From the cell containing the given text, extract its center point as (X, Y) coordinate. 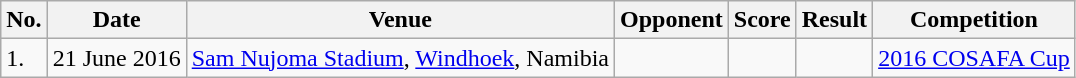
1. (24, 58)
Score (762, 20)
Venue (400, 20)
Opponent (672, 20)
Date (116, 20)
21 June 2016 (116, 58)
Competition (974, 20)
Sam Nujoma Stadium, Windhoek, Namibia (400, 58)
2016 COSAFA Cup (974, 58)
No. (24, 20)
Result (834, 20)
